For the text-containing cell, return its midpoint in [x, y] coordinate format. 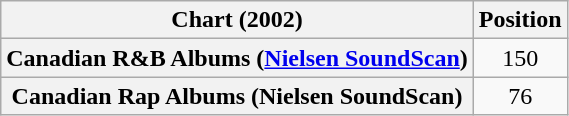
Canadian Rap Albums (Nielsen SoundScan) [238, 96]
76 [520, 96]
Canadian R&B Albums (Nielsen SoundScan) [238, 58]
Chart (2002) [238, 20]
Position [520, 20]
150 [520, 58]
